Identify which cell holds the provided text, then report its (x, y) central coordinate. 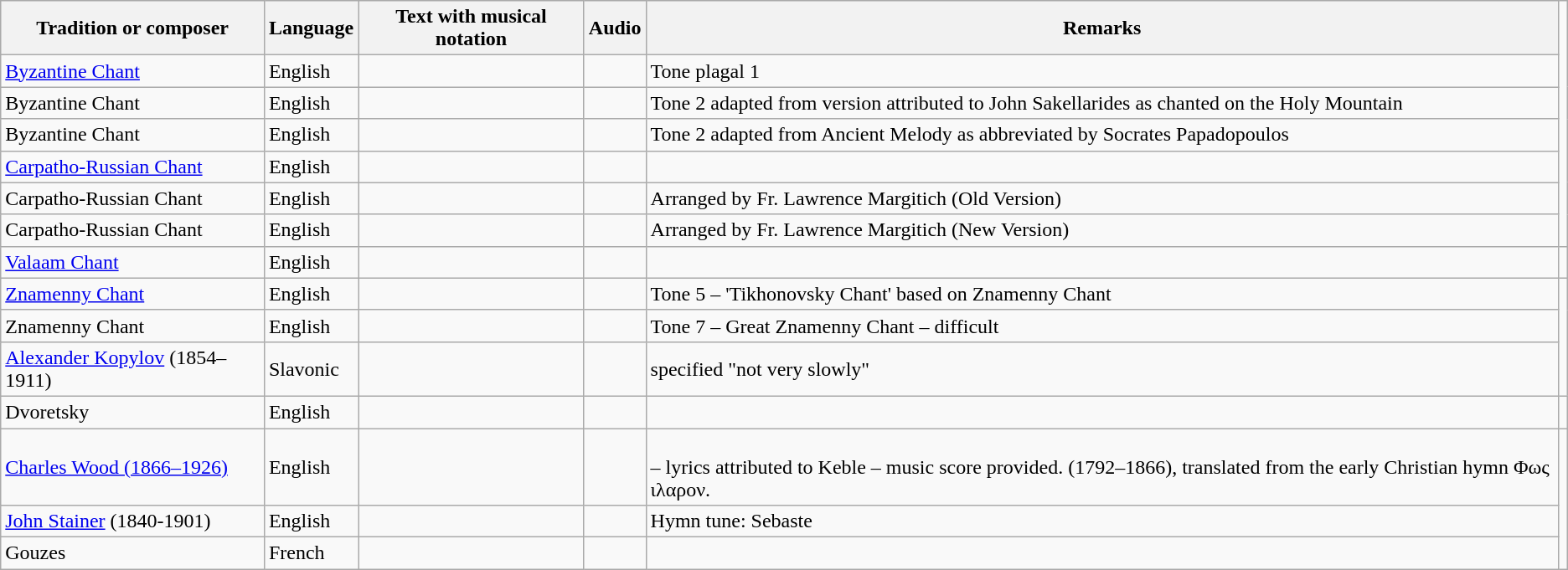
Language (311, 28)
Valaam Chant (132, 262)
Tone 7 – Great Znamenny Chant – difficult (1102, 326)
Alexander Kopylov (1854–1911) (132, 368)
– lyrics attributed to Keble – music score provided. (1792–1866), translated from the early Christian hymn Φως ιλαρον. (1102, 467)
Gouzes (132, 553)
John Stainer (1840-1901) (132, 521)
specified "not very slowly" (1102, 368)
French (311, 553)
Charles Wood (1866–1926) (132, 467)
Tone 5 – 'Tikhonovsky Chant' based on Znamenny Chant (1102, 294)
Tone 2 adapted from Ancient Melody as abbreviated by Socrates Papadopoulos (1102, 135)
Tone 2 adapted from version attributed to John Sakellarides as chanted on the Holy Mountain (1102, 103)
Text with musical notation (472, 28)
Tradition or composer (132, 28)
Slavonic (311, 368)
Tone plagal 1 (1102, 71)
Arranged by Fr. Lawrence Margitich (Old Version) (1102, 198)
Arranged by Fr. Lawrence Margitich (New Version) (1102, 230)
Audio (615, 28)
Remarks (1102, 28)
Dvoretsky (132, 412)
Hymn tune: Sebaste (1102, 521)
